Capture the cell that displays the provided text and extract its [X, Y] central coordinate. 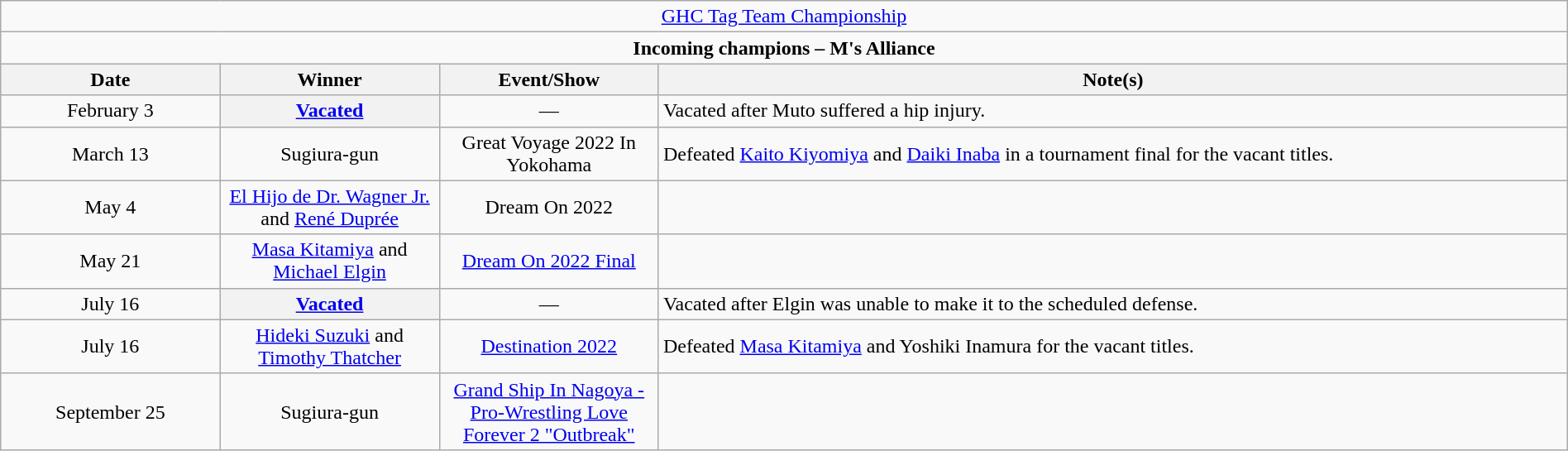
September 25 [111, 411]
May 21 [111, 261]
March 13 [111, 154]
Note(s) [1113, 79]
Event/Show [549, 79]
Dream On 2022 Final [549, 261]
El Hijo de Dr. Wagner Jr. and René Duprée [329, 207]
Masa Kitamiya and Michael Elgin [329, 261]
Incoming champions – M's Alliance [784, 48]
GHC Tag Team Championship [784, 17]
Date [111, 79]
May 4 [111, 207]
Hideki Suzuki and Timothy Thatcher [329, 346]
Defeated Kaito Kiyomiya and Daiki Inaba in a tournament final for the vacant titles. [1113, 154]
Great Voyage 2022 In Yokohama [549, 154]
Vacated after Muto suffered a hip injury. [1113, 111]
Destination 2022 [549, 346]
Vacated after Elgin was unable to make it to the scheduled defense. [1113, 304]
February 3 [111, 111]
Defeated Masa Kitamiya and Yoshiki Inamura for the vacant titles. [1113, 346]
Winner [329, 79]
Dream On 2022 [549, 207]
Grand Ship In Nagoya - Pro-Wrestling Love Forever 2 "Outbreak" [549, 411]
